Output the [x, y] coordinate of the center of the cell containing the given text.  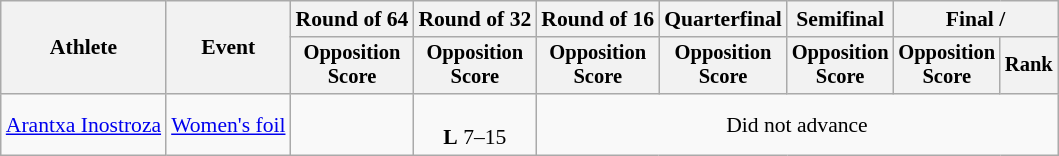
L 7–15 [474, 124]
Semifinal [840, 19]
Did not advance [796, 124]
Event [228, 48]
Arantxa Inostroza [84, 124]
Women's foil [228, 124]
Rank [1029, 66]
Quarterfinal [723, 19]
Final / [975, 19]
Round of 32 [474, 19]
Athlete [84, 48]
Round of 64 [352, 19]
Round of 16 [598, 19]
